Search for the cell housing the specified text and yield its [X, Y] center coordinate. 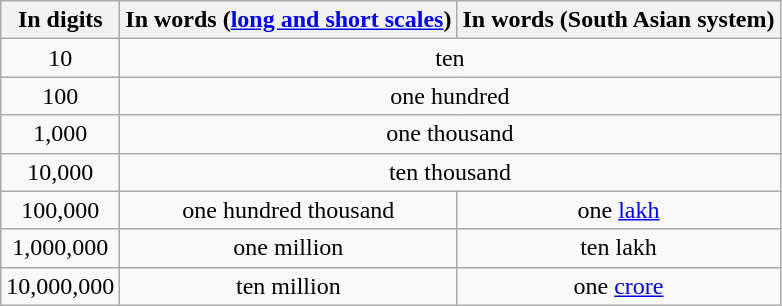
In words (South Asian system) [618, 20]
one lakh [618, 210]
10 [60, 58]
In digits [60, 20]
ten lakh [618, 248]
one million [288, 248]
one crore [618, 286]
ten [450, 58]
ten million [288, 286]
10,000 [60, 172]
ten thousand [450, 172]
one hundred [450, 96]
In words (long and short scales) [288, 20]
1,000,000 [60, 248]
100 [60, 96]
10,000,000 [60, 286]
1,000 [60, 134]
one thousand [450, 134]
100,000 [60, 210]
one hundred thousand [288, 210]
